Return (x, y) of the center of cell containing provided text 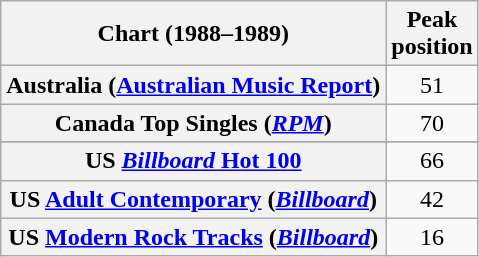
70 (432, 123)
US Modern Rock Tracks (Billboard) (194, 237)
Peakposition (432, 34)
16 (432, 237)
Canada Top Singles (RPM) (194, 123)
Australia (Australian Music Report) (194, 85)
US Adult Contemporary (Billboard) (194, 199)
51 (432, 85)
US Billboard Hot 100 (194, 161)
Chart (1988–1989) (194, 34)
66 (432, 161)
42 (432, 199)
